For the text-containing cell, return its midpoint in (X, Y) coordinate format. 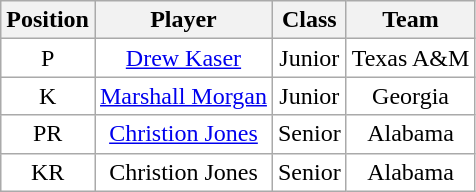
Georgia (410, 96)
Texas A&M (410, 58)
K (48, 96)
Position (48, 20)
PR (48, 134)
P (48, 58)
Drew Kaser (183, 58)
Class (309, 20)
Marshall Morgan (183, 96)
Player (183, 20)
KR (48, 172)
Team (410, 20)
